Identify which cell holds the provided text, then report its (x, y) central coordinate. 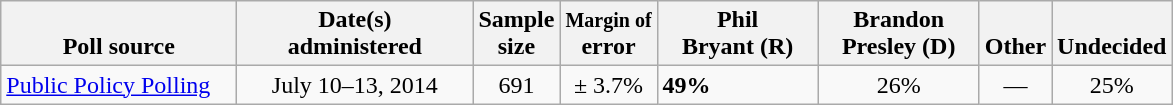
Margin oferror (608, 34)
± 3.7% (608, 85)
Samplesize (516, 34)
PhilBryant (R) (738, 34)
691 (516, 85)
25% (1112, 85)
49% (738, 85)
Undecided (1112, 34)
Public Policy Polling (119, 85)
July 10–13, 2014 (355, 85)
Date(s)administered (355, 34)
BrandonPresley (D) (898, 34)
— (1015, 85)
26% (898, 85)
Other (1015, 34)
Poll source (119, 34)
